Output the (X, Y) coordinate of the center of the cell containing the given text.  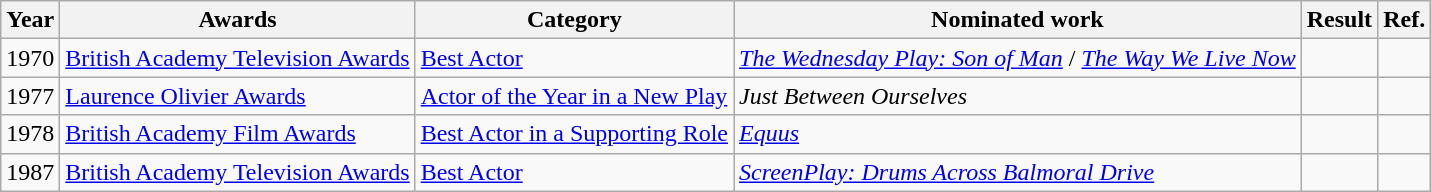
Category (574, 20)
Laurence Olivier Awards (238, 96)
British Academy Film Awards (238, 134)
Actor of the Year in a New Play (574, 96)
ScreenPlay: Drums Across Balmoral Drive (1018, 172)
Equus (1018, 134)
1977 (30, 96)
Ref. (1404, 20)
Result (1339, 20)
1987 (30, 172)
Nominated work (1018, 20)
1970 (30, 58)
Year (30, 20)
Awards (238, 20)
1978 (30, 134)
Best Actor in a Supporting Role (574, 134)
Just Between Ourselves (1018, 96)
The Wednesday Play: Son of Man / The Way We Live Now (1018, 58)
